Extract the [x, y] coordinate from the center of the cell holding the provided text.  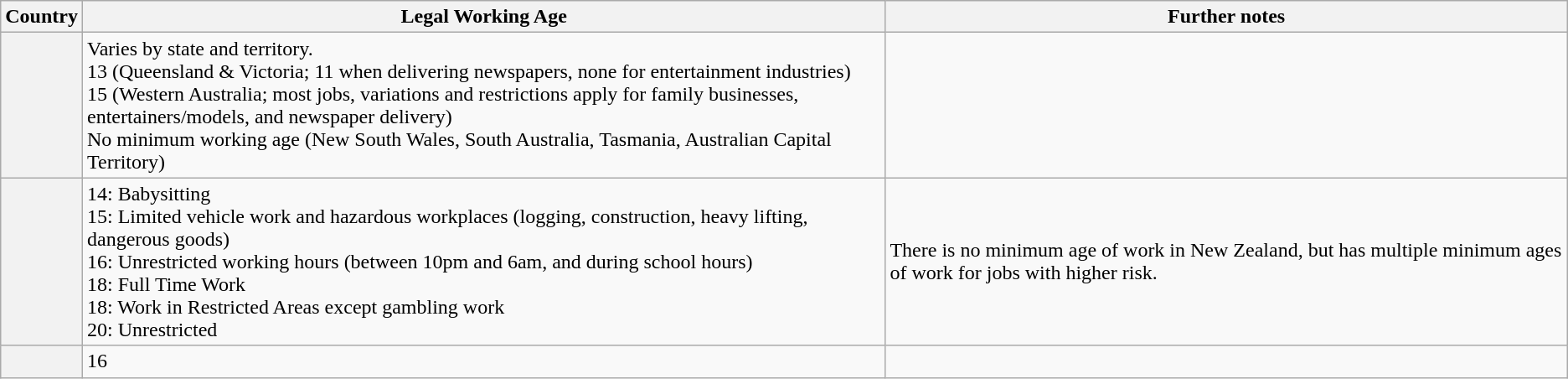
16 [483, 361]
Country [42, 17]
Legal Working Age [483, 17]
Further notes [1226, 17]
There is no minimum age of work in New Zealand, but has multiple minimum ages of work for jobs with higher risk. [1226, 262]
